Capture the cell that displays the provided text and extract its [X, Y] central coordinate. 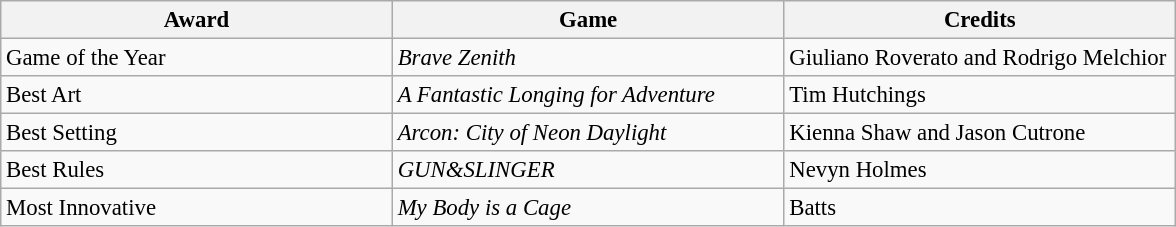
Tim Hutchings [980, 95]
A Fantastic Longing for Adventure [588, 95]
Brave Zenith [588, 58]
Game of the Year [197, 58]
Batts [980, 208]
Best Art [197, 95]
Game [588, 20]
My Body is a Cage [588, 208]
Most Innovative [197, 208]
Kienna Shaw and Jason Cutrone [980, 133]
Best Setting [197, 133]
Arcon: City of Neon Daylight [588, 133]
Credits [980, 20]
Award [197, 20]
GUN&SLINGER [588, 170]
Best Rules [197, 170]
Nevyn Holmes [980, 170]
Giuliano Roverato and Rodrigo Melchior [980, 58]
